Scan for the cell matching the given text and deliver its [x, y] coordinate at center. 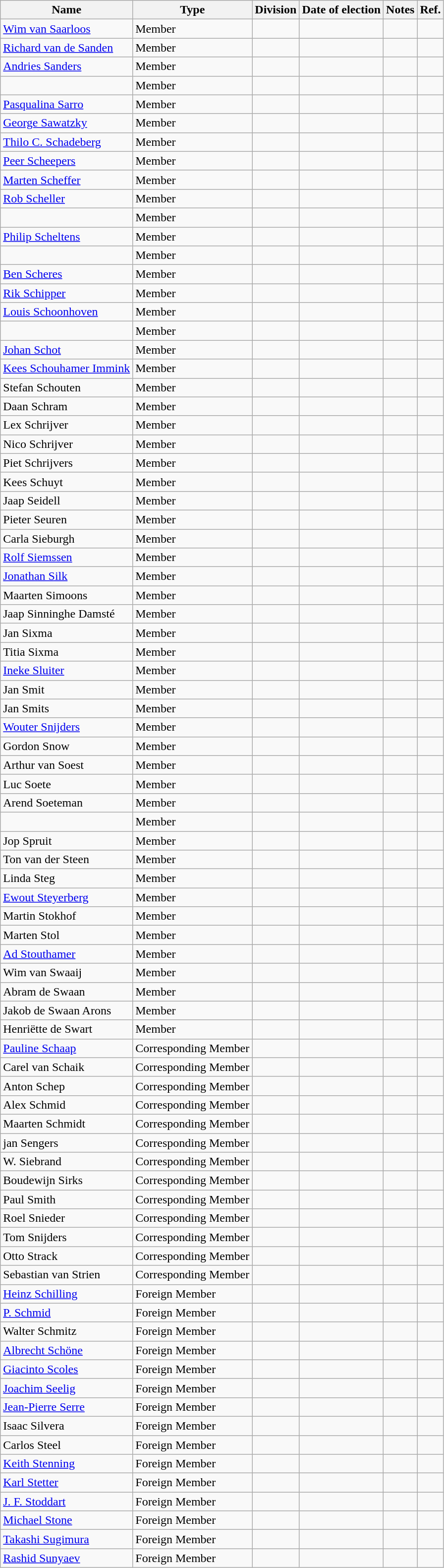
Johan Schot [66, 350]
Date of election [341, 10]
Albrecht Schöne [66, 1350]
Stefan Schouten [66, 387]
Notes [400, 10]
Rik Schipper [66, 293]
Otto Strack [66, 1256]
Keith Stenning [66, 1464]
Wim van Swaaij [66, 973]
Jan Sixma [66, 633]
Division [276, 10]
Paul Smith [66, 1199]
Abram de Swaan [66, 992]
Carel van Schaik [66, 1067]
Isaac Silvera [66, 1426]
Name [66, 10]
Jop Spruit [66, 841]
Ewout Steyerberg [66, 897]
Ref. [430, 10]
Sebastian van Strien [66, 1275]
Louis Schoonhoven [66, 312]
Anton Schep [66, 1086]
Arthur van Soest [66, 765]
Jonathan Silk [66, 576]
W. Siebrand [66, 1162]
P. Schmid [66, 1313]
Luc Soete [66, 784]
Joachim Seelig [66, 1388]
Piet Schrijvers [66, 463]
Maarten Simoons [66, 595]
Type [192, 10]
jan Sengers [66, 1142]
Carlos Steel [66, 1445]
Karl Stetter [66, 1483]
George Sawatzky [66, 123]
Carla Sieburgh [66, 538]
Arend Soeteman [66, 803]
Rashid Sunyaev [66, 1558]
Wim van Saarloos [66, 29]
Andries Sanders [66, 66]
Henriëtte de Swart [66, 1029]
Walter Schmitz [66, 1331]
Heinz Schilling [66, 1294]
Kees Schouhamer Immink [66, 369]
Nico Schrijver [66, 444]
Jaap Seidell [66, 501]
Jaap Sinninghe Damsté [66, 614]
Martin Stokhof [66, 916]
Wouter Snijders [66, 727]
Lex Schrijver [66, 425]
Thilo C. Schadeberg [66, 142]
Tom Snijders [66, 1237]
Jakob de Swaan Arons [66, 1010]
Roel Snieder [66, 1218]
Marten Scheffer [66, 180]
Marten Stol [66, 935]
Kees Schuyt [66, 482]
Linda Steg [66, 878]
Titia Sixma [66, 652]
Pasqualina Sarro [66, 104]
Ton van der Steen [66, 860]
Takashi Sugimura [66, 1539]
Ineke Sluiter [66, 671]
Pieter Seuren [66, 519]
Ad Stouthamer [66, 954]
Gordon Snow [66, 746]
Maarten Schmidt [66, 1124]
Michael Stone [66, 1520]
J. F. Stoddart [66, 1502]
Daan Schram [66, 406]
Jean-Pierre Serre [66, 1407]
Rolf Siemssen [66, 558]
Alex Schmid [66, 1105]
Pauline Schaap [66, 1048]
Jan Smit [66, 690]
Richard van de Sanden [66, 48]
Philip Scheltens [66, 237]
Giacinto Scoles [66, 1369]
Peer Scheepers [66, 161]
Ben Scheres [66, 274]
Boudewijn Sirks [66, 1181]
Rob Scheller [66, 198]
Jan Smits [66, 708]
